Capture the cell that displays the provided text and extract its [X, Y] central coordinate. 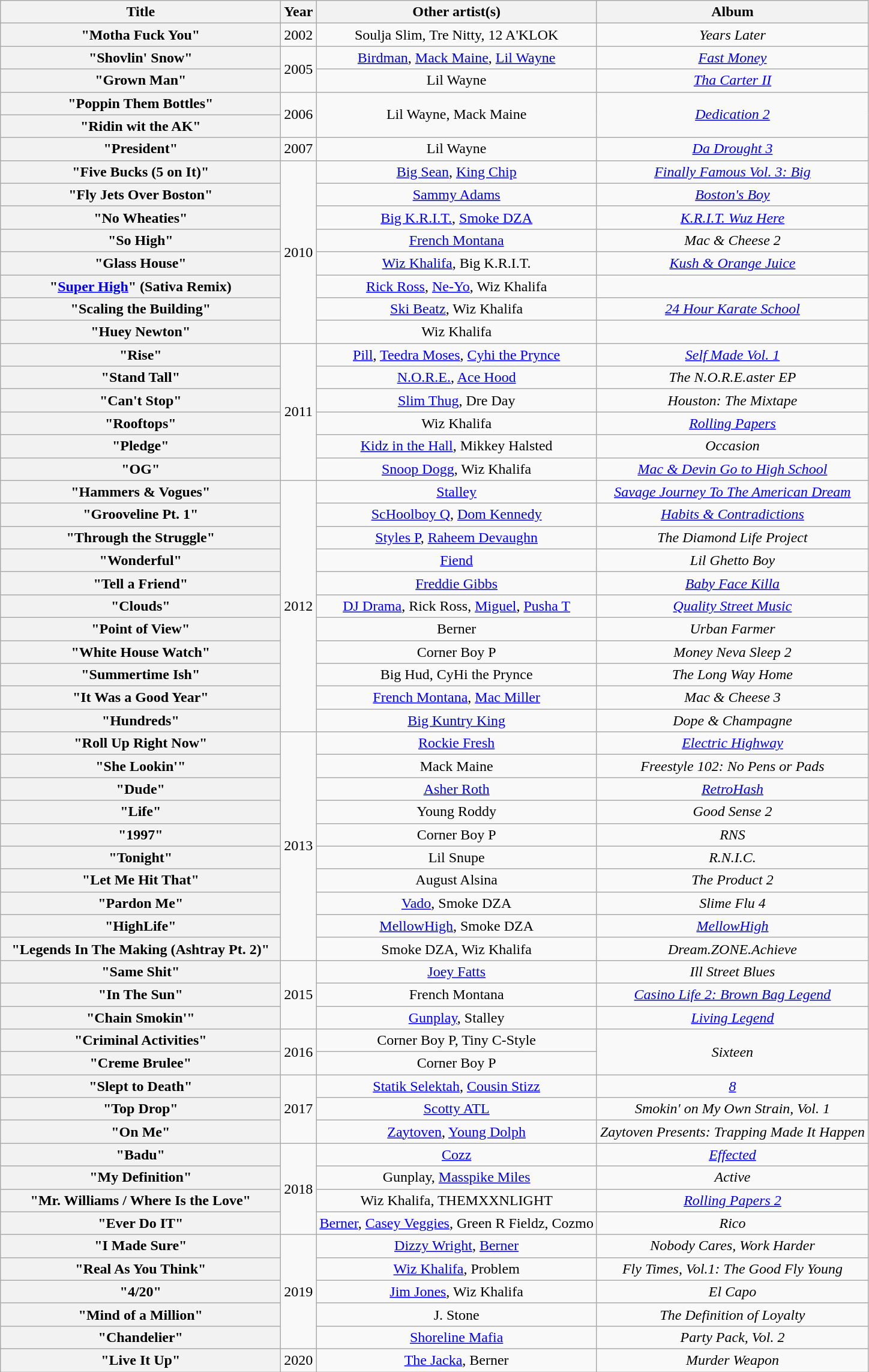
Smoke DZA, Wiz Khalifa [457, 949]
K.R.I.T. Wuz Here [732, 217]
Rolling Papers [732, 423]
"Clouds" [140, 606]
"Badu" [140, 1155]
2012 [299, 606]
"Pledge" [140, 446]
"Grown Man" [140, 80]
MellowHigh [732, 926]
The N.O.R.E.aster EP [732, 378]
"Roll Up Right Now" [140, 743]
The Diamond Life Project [732, 537]
Gunplay, Stalley [457, 1018]
Finally Famous Vol. 3: Big [732, 172]
"Creme Brulee" [140, 1063]
Snoop Dogg, Wiz Khalifa [457, 469]
"On Me" [140, 1132]
Murder Weapon [732, 1360]
Big K.R.I.T., Smoke DZA [457, 217]
The Definition of Loyalty [732, 1314]
Electric Highway [732, 743]
DJ Drama, Rick Ross, Miguel, Pusha T [457, 606]
"Real As You Think" [140, 1269]
Fly Times, Vol.1: The Good Fly Young [732, 1269]
Boston's Boy [732, 195]
2016 [299, 1052]
Effected [732, 1155]
RNS [732, 835]
"Super High" (Sativa Remix) [140, 286]
Album [732, 12]
Da Drought 3 [732, 149]
Big Kuntry King [457, 721]
2005 [299, 69]
2011 [299, 412]
"Poppin Them Bottles" [140, 103]
Baby Face Killa [732, 583]
"Chain Smokin'" [140, 1018]
The Long Way Home [732, 675]
"Shovlin' Snow" [140, 58]
Pill, Teedra Moses, Cyhi the Prynce [457, 355]
"She Lookin'" [140, 766]
"4/20" [140, 1292]
"Pardon Me" [140, 903]
Other artist(s) [457, 12]
"Legends In The Making (Ashtray Pt. 2)" [140, 949]
Dream.ZONE.Achieve [732, 949]
ScHoolboy Q, Dom Kennedy [457, 515]
Habits & Contradictions [732, 515]
2007 [299, 149]
Big Hud, CyHi the Prynce [457, 675]
24 Hour Karate School [732, 309]
2002 [299, 35]
Active [732, 1177]
"Live It Up" [140, 1360]
Rockie Fresh [457, 743]
Occasion [732, 446]
Stalley [457, 492]
Kidz in the Hall, Mikkey Halsted [457, 446]
R.N.I.C. [732, 857]
Money Neva Sleep 2 [732, 651]
Dope & Champagne [732, 721]
Dizzy Wright, Berner [457, 1246]
Freestyle 102: No Pens or Pads [732, 766]
"So High" [140, 240]
Self Made Vol. 1 [732, 355]
Good Sense 2 [732, 812]
Shoreline Mafia [457, 1337]
"No Wheaties" [140, 217]
"White House Watch" [140, 651]
Corner Boy P, Tiny C-Style [457, 1041]
Wiz Khalifa, Problem [457, 1269]
Fiend [457, 560]
Dedication 2 [732, 115]
Mac & Cheese 2 [732, 240]
Berner [457, 629]
Rick Ross, Ne-Yo, Wiz Khalifa [457, 286]
"Life" [140, 812]
Urban Farmer [732, 629]
Birdman, Mack Maine, Lil Wayne [457, 58]
Years Later [732, 35]
"Huey Newton" [140, 332]
Tha Carter II [732, 80]
2013 [299, 847]
"Five Bucks (5 on It)" [140, 172]
"Motha Fuck You" [140, 35]
El Capo [732, 1292]
Quality Street Music [732, 606]
"Tell a Friend" [140, 583]
"Ever Do IT" [140, 1223]
"Ridin wit the AK" [140, 126]
Houston: The Mixtape [732, 400]
2018 [299, 1189]
"Point of View" [140, 629]
8 [732, 1086]
August Alsina [457, 880]
Joey Fatts [457, 972]
Savage Journey To The American Dream [732, 492]
"Top Drop" [140, 1109]
"Fly Jets Over Boston" [140, 195]
Rolling Papers 2 [732, 1200]
"Hundreds" [140, 721]
Ill Street Blues [732, 972]
Cozz [457, 1155]
2019 [299, 1292]
Mac & Devin Go to High School [732, 469]
Sammy Adams [457, 195]
Lil Snupe [457, 857]
"It Was a Good Year" [140, 698]
Slim Thug, Dre Day [457, 400]
Mac & Cheese 3 [732, 698]
2010 [299, 252]
"Same Shit" [140, 972]
Statik Selektah, Cousin Stizz [457, 1086]
"Grooveline Pt. 1" [140, 515]
"OG" [140, 469]
2006 [299, 115]
"Dude" [140, 789]
"I Made Sure" [140, 1246]
Casino Life 2: Brown Bag Legend [732, 994]
"Mr. Williams / Where Is the Love" [140, 1200]
"Through the Struggle" [140, 537]
"In The Sun" [140, 994]
2017 [299, 1109]
Title [140, 12]
"Stand Tall" [140, 378]
Berner, Casey Veggies, Green R Fieldz, Cozmo [457, 1223]
Jim Jones, Wiz Khalifa [457, 1292]
"1997" [140, 835]
"Let Me Hit That" [140, 880]
Lil Ghetto Boy [732, 560]
"Criminal Activities" [140, 1041]
Year [299, 12]
"Glass House" [140, 263]
Asher Roth [457, 789]
Vado, Smoke DZA [457, 903]
"Can't Stop" [140, 400]
Fast Money [732, 58]
Big Sean, King Chip [457, 172]
Scotty ATL [457, 1109]
Kush & Orange Juice [732, 263]
J. Stone [457, 1314]
"Summertime Ish" [140, 675]
Lil Wayne, Mack Maine [457, 115]
Mack Maine [457, 766]
Ski Beatz, Wiz Khalifa [457, 309]
2020 [299, 1360]
"Scaling the Building" [140, 309]
Wiz Khalifa, Big K.R.I.T. [457, 263]
MellowHigh, Smoke DZA [457, 926]
"My Definition" [140, 1177]
"Chandelier" [140, 1337]
Zaytoven, Young Dolph [457, 1132]
Party Pack, Vol. 2 [732, 1337]
Living Legend [732, 1018]
The Product 2 [732, 880]
"Hammers & Vogues" [140, 492]
Wiz Khalifa, THEMXXNLIGHT [457, 1200]
Nobody Cares, Work Harder [732, 1246]
"Rooftops" [140, 423]
RetroHash [732, 789]
Sixteen [732, 1052]
"Slept to Death" [140, 1086]
Freddie Gibbs [457, 583]
"President" [140, 149]
"Tonight" [140, 857]
The Jacka, Berner [457, 1360]
Young Roddy [457, 812]
"HighLife" [140, 926]
"Mind of a Million" [140, 1314]
Gunplay, Masspike Miles [457, 1177]
2015 [299, 994]
"Wonderful" [140, 560]
Rico [732, 1223]
Zaytoven Presents: Trapping Made It Happen [732, 1132]
French Montana, Mac Miller [457, 698]
Smokin' on My Own Strain, Vol. 1 [732, 1109]
"Rise" [140, 355]
Styles P, Raheem Devaughn [457, 537]
N.O.R.E., Ace Hood [457, 378]
Slime Flu 4 [732, 903]
Soulja Slim, Tre Nitty, 12 A'KLOK [457, 35]
